Pinpoint the cell where the given text exists, returning its (X, Y) midpoint coordinate. 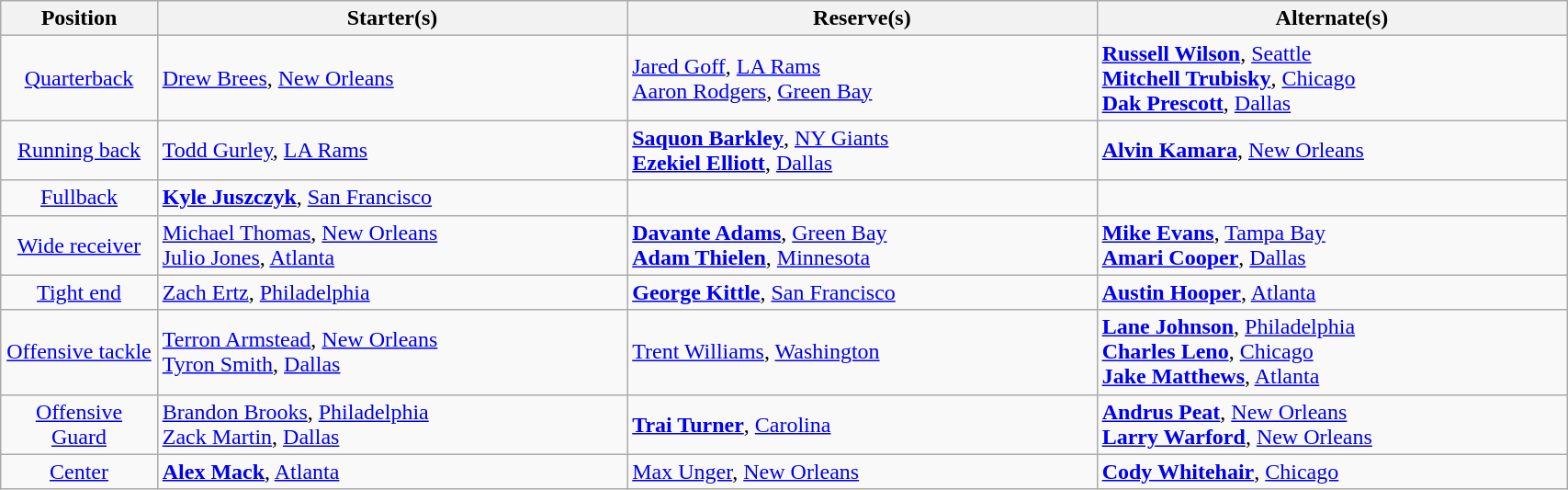
Wide receiver (79, 245)
Jared Goff, LA Rams Aaron Rodgers, Green Bay (862, 78)
Offensive tackle (79, 352)
Cody Whitehair, Chicago (1332, 472)
Saquon Barkley, NY Giants Ezekiel Elliott, Dallas (862, 151)
Todd Gurley, LA Rams (391, 151)
Trai Turner, Carolina (862, 425)
Davante Adams, Green Bay Adam Thielen, Minnesota (862, 245)
Trent Williams, Washington (862, 352)
Lane Johnson, Philadelphia Charles Leno, Chicago Jake Matthews, Atlanta (1332, 352)
Reserve(s) (862, 18)
George Kittle, San Francisco (862, 292)
Zach Ertz, Philadelphia (391, 292)
Tight end (79, 292)
Brandon Brooks, Philadelphia Zack Martin, Dallas (391, 425)
Austin Hooper, Atlanta (1332, 292)
Alvin Kamara, New Orleans (1332, 151)
Fullback (79, 198)
Drew Brees, New Orleans (391, 78)
Russell Wilson, Seattle Mitchell Trubisky, Chicago Dak Prescott, Dallas (1332, 78)
Running back (79, 151)
Michael Thomas, New Orleans Julio Jones, Atlanta (391, 245)
Andrus Peat, New Orleans Larry Warford, New Orleans (1332, 425)
Terron Armstead, New Orleans Tyron Smith, Dallas (391, 352)
Alternate(s) (1332, 18)
Center (79, 472)
Max Unger, New Orleans (862, 472)
Position (79, 18)
Starter(s) (391, 18)
Alex Mack, Atlanta (391, 472)
Mike Evans, Tampa Bay Amari Cooper, Dallas (1332, 245)
Quarterback (79, 78)
Offensive Guard (79, 425)
Kyle Juszczyk, San Francisco (391, 198)
